Extract the [X, Y] coordinate from the center of the cell holding the provided text.  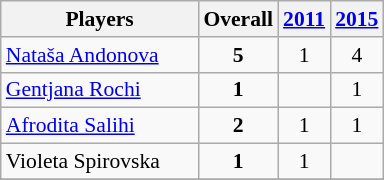
Players [100, 19]
Afrodita Salihi [100, 126]
Overall [238, 19]
Gentjana Rochi [100, 90]
2 [238, 126]
2015 [356, 19]
Violeta Spirovska [100, 162]
4 [356, 55]
5 [238, 55]
Nataša Andonova [100, 55]
2011 [304, 19]
